From the cell containing the given text, extract its center point as (x, y) coordinate. 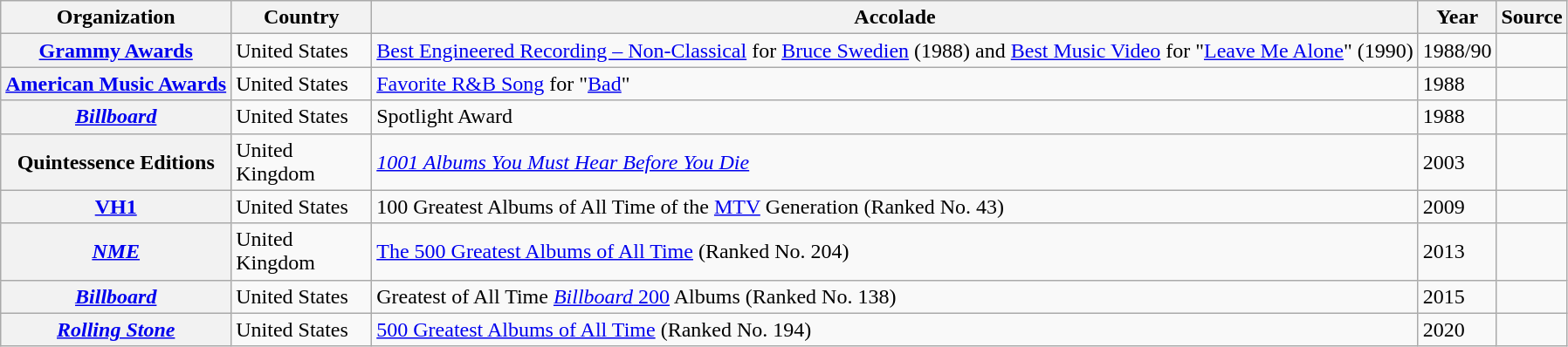
NME (116, 251)
1988/90 (1457, 51)
Year (1457, 17)
VH1 (116, 207)
Grammy Awards (116, 51)
Accolade (895, 17)
1001 Albums You Must Hear Before You Die (895, 162)
2020 (1457, 330)
Favorite R&B Song for "Bad" (895, 84)
American Music Awards (116, 84)
2009 (1457, 207)
The 500 Greatest Albums of All Time (Ranked No. 204) (895, 251)
Best Engineered Recording – Non-Classical for Bruce Swedien (1988) and Best Music Video for "Leave Me Alone" (1990) (895, 51)
Rolling Stone (116, 330)
Quintessence Editions (116, 162)
2013 (1457, 251)
2015 (1457, 296)
2003 (1457, 162)
Greatest of All Time Billboard 200 Albums (Ranked No. 138) (895, 296)
Spotlight Award (895, 117)
500 Greatest Albums of All Time (Ranked No. 194) (895, 330)
Country (302, 17)
100 Greatest Albums of All Time of the MTV Generation (Ranked No. 43) (895, 207)
Organization (116, 17)
Source (1531, 17)
